Find where the given text appears and provide that cell's center as (x, y) coordinate. 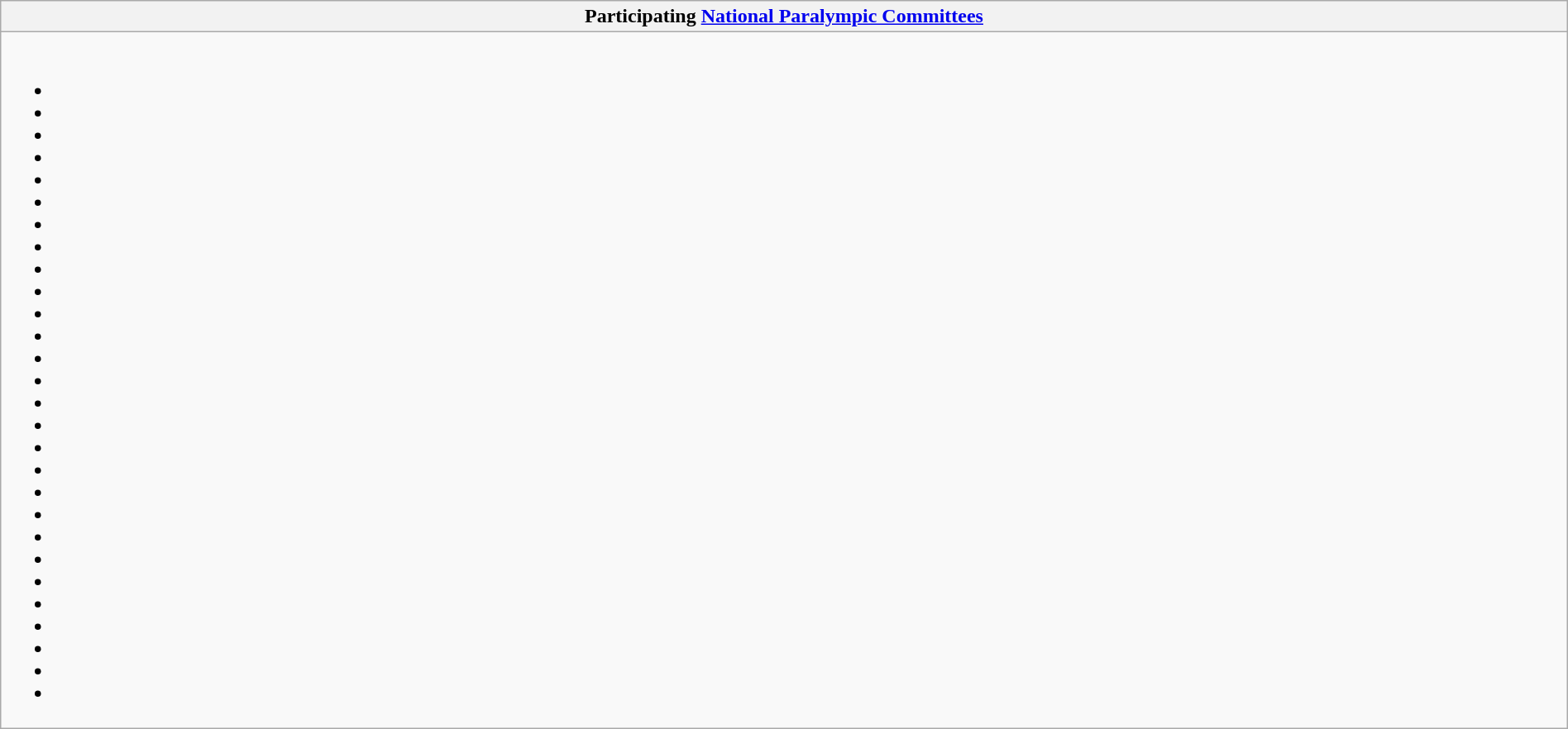
Participating National Paralympic Committees (784, 17)
